Identify which cell holds the provided text, then report its (x, y) central coordinate. 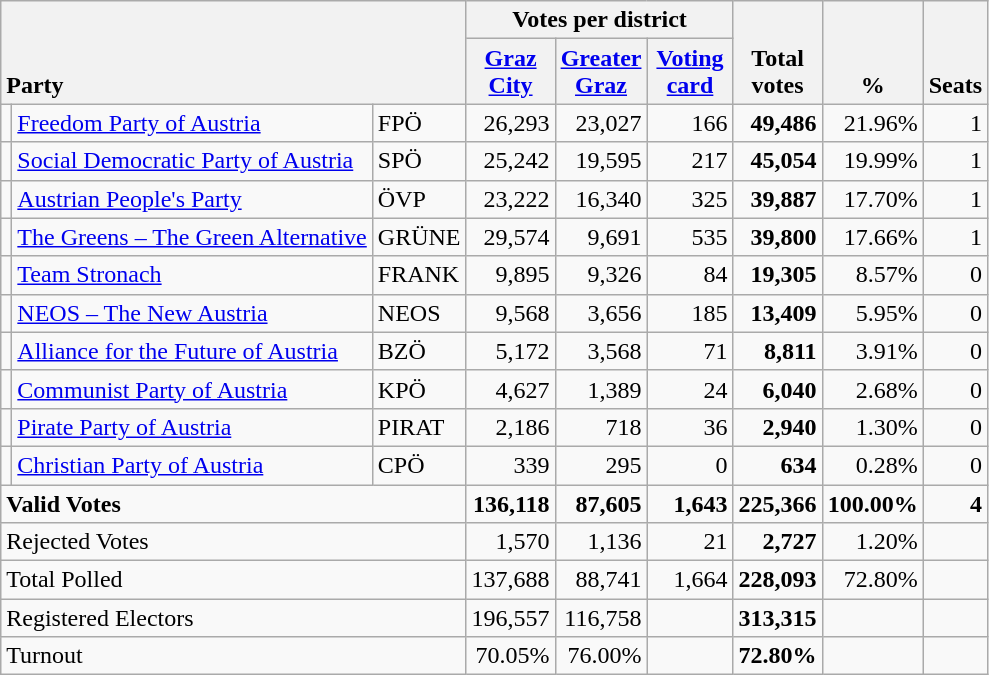
GRÜNE (419, 237)
NEOS – The New Austria (192, 313)
325 (690, 199)
Freedom Party of Austria (192, 123)
9,326 (601, 275)
Christian Party of Austria (192, 465)
CPÖ (419, 465)
17.66% (872, 237)
116,758 (601, 618)
2.68% (872, 389)
45,054 (778, 161)
49,486 (778, 123)
100.00% (872, 503)
Communist Party of Austria (192, 389)
1,570 (510, 542)
FRANK (419, 275)
1,643 (690, 503)
6,040 (778, 389)
9,568 (510, 313)
% (872, 52)
16,340 (601, 199)
Social Democratic Party of Austria (192, 161)
0.28% (872, 465)
136,118 (510, 503)
166 (690, 123)
25,242 (510, 161)
23,222 (510, 199)
GrazCity (510, 72)
70.05% (510, 656)
SPÖ (419, 161)
76.00% (601, 656)
Registered Electors (234, 618)
3,568 (601, 351)
634 (778, 465)
Total Polled (234, 580)
21 (690, 542)
313,315 (778, 618)
71 (690, 351)
BZÖ (419, 351)
9,691 (601, 237)
84 (690, 275)
1,136 (601, 542)
87,605 (601, 503)
225,366 (778, 503)
PIRAT (419, 427)
The Greens – The Green Alternative (192, 237)
Turnout (234, 656)
17.70% (872, 199)
1.30% (872, 427)
9,895 (510, 275)
4,627 (510, 389)
23,027 (601, 123)
Alliance for the Future of Austria (192, 351)
GreaterGraz (601, 72)
1,389 (601, 389)
8.57% (872, 275)
26,293 (510, 123)
Valid Votes (234, 503)
19.99% (872, 161)
36 (690, 427)
535 (690, 237)
196,557 (510, 618)
Austrian People's Party (192, 199)
5.95% (872, 313)
8,811 (778, 351)
2,940 (778, 427)
Votes per district (600, 20)
Party (234, 52)
185 (690, 313)
3.91% (872, 351)
718 (601, 427)
5,172 (510, 351)
ÖVP (419, 199)
228,093 (778, 580)
Votingcard (690, 72)
24 (690, 389)
39,800 (778, 237)
217 (690, 161)
KPÖ (419, 389)
4 (955, 503)
Team Stronach (192, 275)
Rejected Votes (234, 542)
339 (510, 465)
2,727 (778, 542)
19,595 (601, 161)
Totalvotes (778, 52)
19,305 (778, 275)
1,664 (690, 580)
3,656 (601, 313)
29,574 (510, 237)
FPÖ (419, 123)
Seats (955, 52)
1.20% (872, 542)
137,688 (510, 580)
2,186 (510, 427)
295 (601, 465)
Pirate Party of Austria (192, 427)
NEOS (419, 313)
13,409 (778, 313)
21.96% (872, 123)
39,887 (778, 199)
88,741 (601, 580)
